Extract the [x, y] coordinate from the center of the cell holding the provided text.  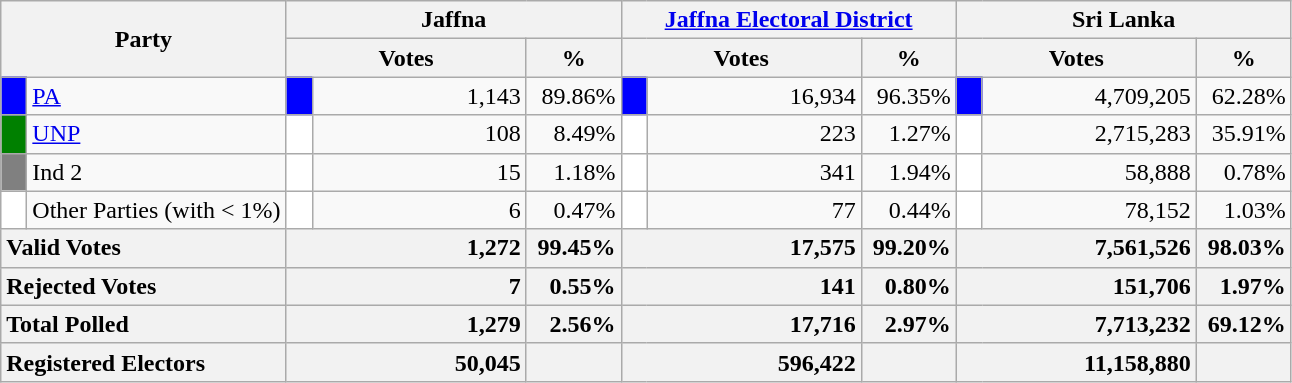
77 [754, 210]
0.80% [908, 286]
Ind 2 [156, 172]
1,279 [406, 324]
Registered Electors [144, 362]
6 [419, 210]
96.35% [908, 96]
Party [144, 39]
78,152 [1089, 210]
7,561,526 [1076, 248]
69.12% [1244, 324]
98.03% [1244, 248]
1.94% [908, 172]
Jaffna Electoral District [788, 20]
16,934 [754, 96]
7,713,232 [1076, 324]
2.56% [574, 324]
341 [754, 172]
4,709,205 [1089, 96]
1.03% [1244, 210]
62.28% [1244, 96]
1,272 [406, 248]
1.27% [908, 134]
Valid Votes [144, 248]
0.78% [1244, 172]
89.86% [574, 96]
Jaffna [454, 20]
50,045 [406, 362]
58,888 [1089, 172]
1.97% [1244, 286]
223 [754, 134]
0.55% [574, 286]
99.20% [908, 248]
108 [419, 134]
17,716 [741, 324]
Other Parties (with < 1%) [156, 210]
99.45% [574, 248]
11,158,880 [1076, 362]
1.18% [574, 172]
1,143 [419, 96]
151,706 [1076, 286]
15 [419, 172]
PA [156, 96]
Rejected Votes [144, 286]
2,715,283 [1089, 134]
141 [741, 286]
Sri Lanka [1124, 20]
596,422 [741, 362]
7 [406, 286]
2.97% [908, 324]
0.44% [908, 210]
17,575 [741, 248]
8.49% [574, 134]
0.47% [574, 210]
35.91% [1244, 134]
Total Polled [144, 324]
UNP [156, 134]
